Identify which cell holds the provided text, then report its (X, Y) central coordinate. 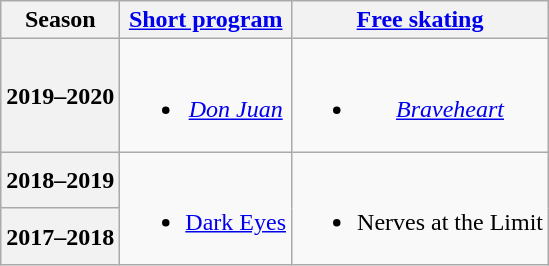
2017–2018 (60, 236)
2019–2020 (60, 96)
Braveheart (420, 96)
2018–2019 (60, 180)
Short program (206, 20)
Nerves at the Limit (420, 208)
Free skating (420, 20)
Dark Eyes (206, 208)
Don Juan (206, 96)
Season (60, 20)
